Return [x, y] of the center of cell containing provided text 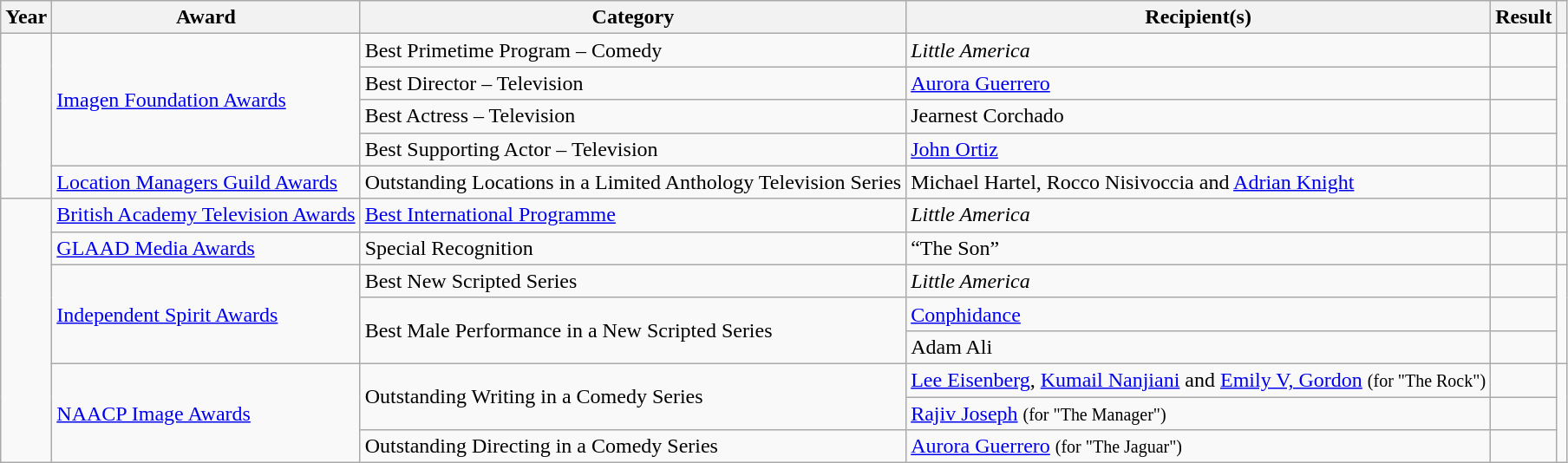
Best New Scripted Series [633, 281]
Category [633, 17]
Best Director – Television [633, 83]
GLAAD Media Awards [206, 248]
Independent Spirit Awards [206, 314]
Best Male Performance in a New Scripted Series [633, 330]
Best Actress – Television [633, 116]
Special Recognition [633, 248]
Outstanding Locations in a Limited Anthology Television Series [633, 182]
Michael Hartel, Rocco Nisivoccia and Adrian Knight [1199, 182]
British Academy Television Awards [206, 215]
John Ortiz [1199, 149]
Recipient(s) [1199, 17]
Outstanding Writing in a Comedy Series [633, 396]
Outstanding Directing in a Comedy Series [633, 447]
Best Primetime Program – Comedy [633, 50]
Result [1524, 17]
Aurora Guerrero (for "The Jaguar") [1199, 447]
Best International Programme [633, 215]
Year [26, 17]
Best Supporting Actor – Television [633, 149]
Rajiv Joseph (for "The Manager") [1199, 414]
Location Managers Guild Awards [206, 182]
“The Son” [1199, 248]
Aurora Guerrero [1199, 83]
NAACP Image Awards [206, 413]
Award [206, 17]
Adam Ali [1199, 347]
Imagen Foundation Awards [206, 100]
Jearnest Corchado [1199, 116]
Conphidance [1199, 314]
Lee Eisenberg, Kumail Nanjiani and Emily V, Gordon (for "The Rock") [1199, 380]
